Detect which cell encompasses the target text, then output its [X, Y] center coordinate. 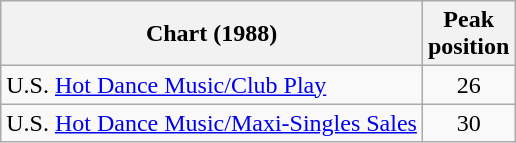
Peakposition [468, 34]
U.S. Hot Dance Music/Club Play [212, 85]
26 [468, 85]
30 [468, 123]
U.S. Hot Dance Music/Maxi-Singles Sales [212, 123]
Chart (1988) [212, 34]
